Return [X, Y] of the center of cell containing provided text 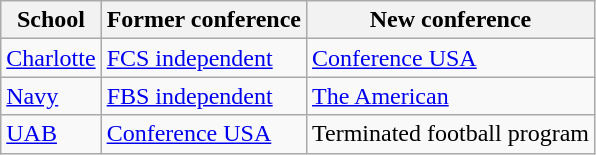
Charlotte [51, 58]
Terminated football program [451, 134]
New conference [451, 20]
School [51, 20]
The American [451, 96]
FBS independent [204, 96]
UAB [51, 134]
Navy [51, 96]
FCS independent [204, 58]
Former conference [204, 20]
